Identify which cell holds the provided text, then report its [x, y] central coordinate. 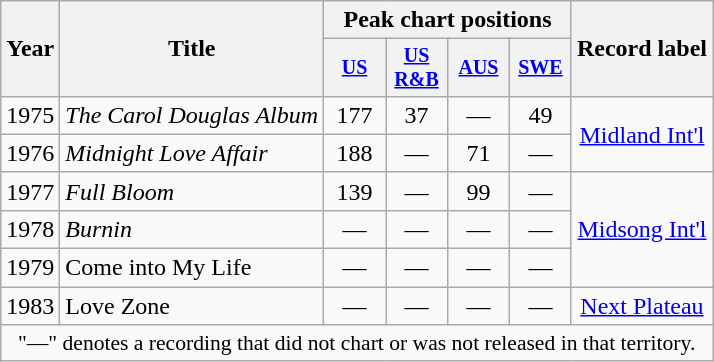
Love Zone [192, 306]
139 [355, 191]
The Carol Douglas Album [192, 115]
USR&B [417, 68]
Full Bloom [192, 191]
1983 [30, 306]
99 [479, 191]
SWE [540, 68]
Year [30, 49]
71 [479, 153]
37 [417, 115]
"—" denotes a recording that did not chart or was not released in that territory. [357, 343]
Midland Int'l [642, 134]
Record label [642, 49]
Midsong Int'l [642, 229]
Peak chart positions [448, 20]
1978 [30, 229]
AUS [479, 68]
177 [355, 115]
US [355, 68]
Burnin [192, 229]
49 [540, 115]
Come into My Life [192, 268]
Next Plateau [642, 306]
188 [355, 153]
Title [192, 49]
1977 [30, 191]
1976 [30, 153]
Midnight Love Affair [192, 153]
1979 [30, 268]
1975 [30, 115]
